Provide the [x, y] coordinate of the cell's center where the given text is located.  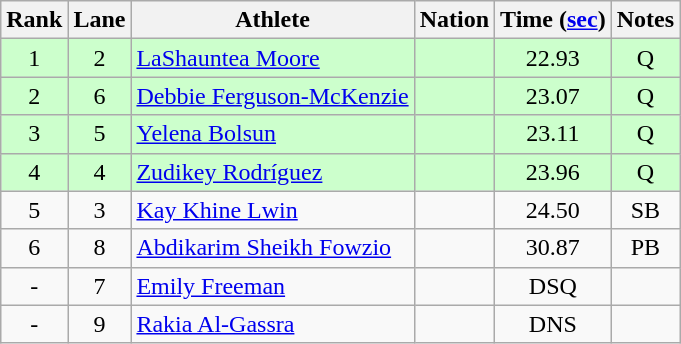
Abdikarim Sheikh Fowzio [272, 248]
Rank [34, 20]
Time (sec) [554, 20]
9 [100, 324]
PB [645, 248]
1 [34, 58]
Zudikey Rodríguez [272, 172]
Lane [100, 20]
Emily Freeman [272, 286]
22.93 [554, 58]
Nation [454, 20]
Kay Khine Lwin [272, 210]
LaShauntea Moore [272, 58]
24.50 [554, 210]
Yelena Bolsun [272, 134]
SB [645, 210]
23.11 [554, 134]
8 [100, 248]
23.96 [554, 172]
7 [100, 286]
Notes [645, 20]
30.87 [554, 248]
DSQ [554, 286]
23.07 [554, 96]
Debbie Ferguson-McKenzie [272, 96]
Rakia Al-Gassra [272, 324]
Athlete [272, 20]
DNS [554, 324]
